Locate the cell with the specified text and output its [X, Y] center coordinate. 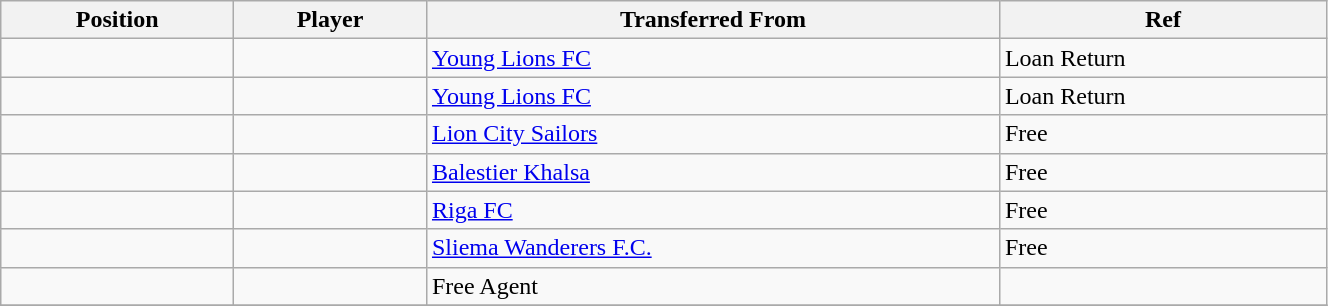
Sliema Wanderers F.C. [712, 248]
Ref [1162, 20]
Player [330, 20]
Riga FC [712, 210]
Lion City Sailors [712, 134]
Transferred From [712, 20]
Position [118, 20]
Free Agent [712, 286]
Balestier Khalsa [712, 172]
